Find where the given text appears and provide that cell's center as (X, Y) coordinate. 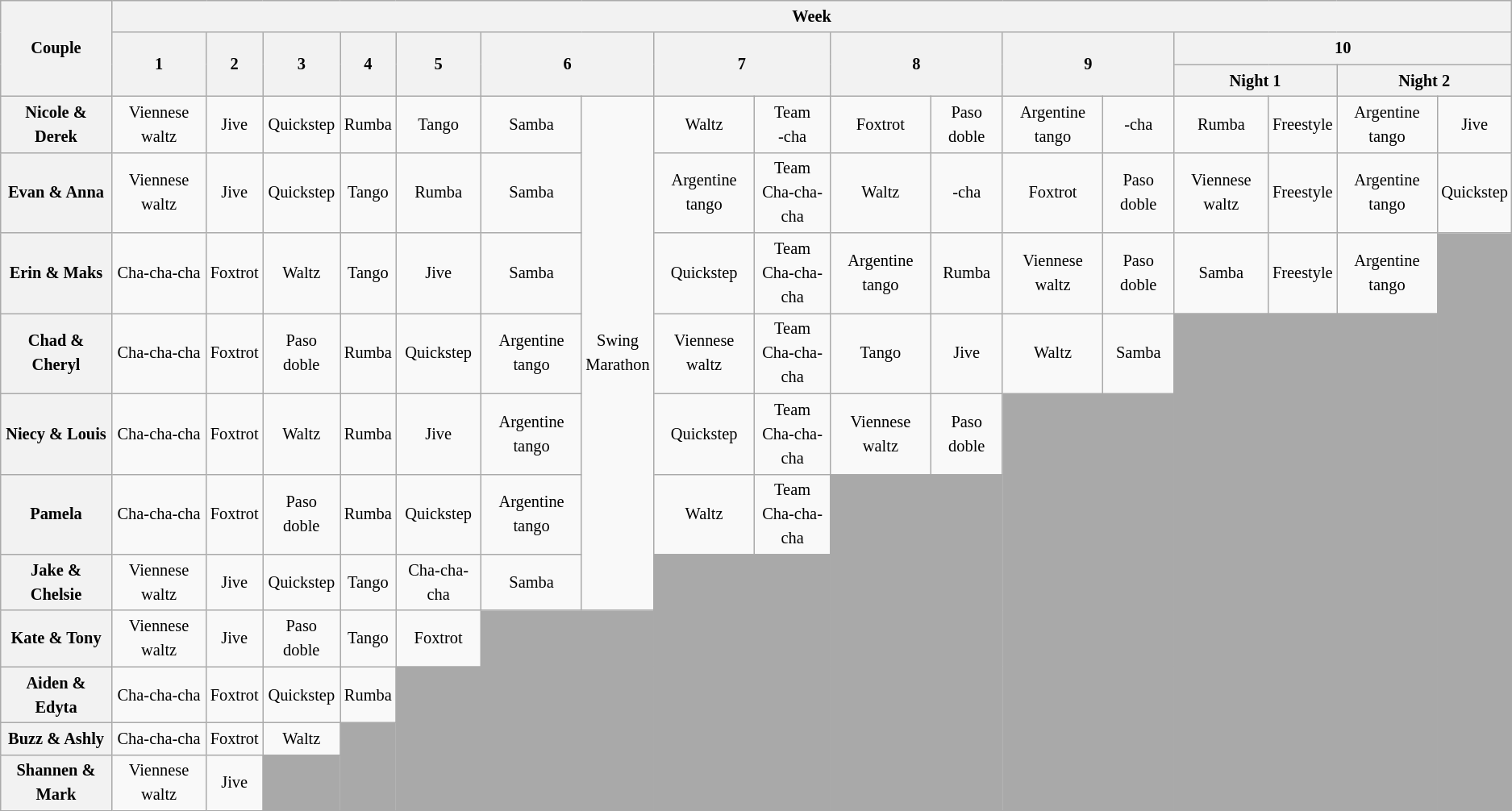
Team-cha (793, 124)
5 (439, 64)
Niecy & Louis (56, 434)
4 (368, 64)
Buzz & Ashly (56, 738)
10 (1343, 48)
Night 2 (1424, 81)
8 (916, 64)
Jake & Chelsie (56, 582)
Night 1 (1256, 81)
Kate & Tony (56, 638)
Evan & Anna (56, 193)
Week (811, 16)
2 (235, 64)
SwingMarathon (618, 353)
7 (742, 64)
Chad & Cheryl (56, 353)
3 (302, 64)
9 (1088, 64)
1 (159, 64)
Aiden & Edyta (56, 695)
Pamela (56, 514)
Shannen & Mark (56, 783)
6 (568, 64)
Nicole & Derek (56, 124)
Couple (56, 48)
Erin & Maks (56, 273)
